Detect which cell encompasses the target text, then output its [X, Y] center coordinate. 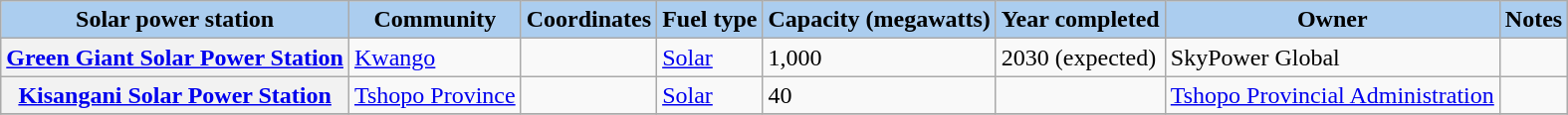
Owner [1332, 20]
40 [879, 95]
Tshopo Provincial Administration [1332, 95]
1,000 [879, 57]
Solar power station [175, 20]
Community [434, 20]
SkyPower Global [1332, 57]
Year completed [1080, 20]
Kwango [434, 57]
2030 (expected) [1080, 57]
Tshopo Province [434, 95]
Notes [1533, 20]
Kisangani Solar Power Station [175, 95]
Green Giant Solar Power Station [175, 57]
Fuel type [710, 20]
Coordinates [588, 20]
Capacity (megawatts) [879, 20]
